Return (x, y) of the center of cell containing provided text 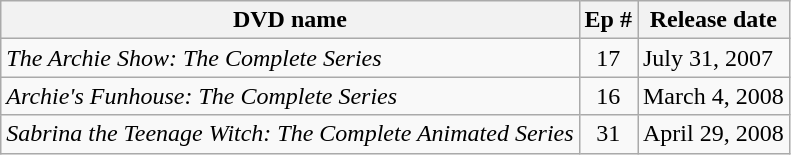
The Archie Show: The Complete Series (290, 58)
Ep # (608, 20)
Release date (714, 20)
31 (608, 134)
17 (608, 58)
March 4, 2008 (714, 96)
July 31, 2007 (714, 58)
April 29, 2008 (714, 134)
DVD name (290, 20)
Sabrina the Teenage Witch: The Complete Animated Series (290, 134)
16 (608, 96)
Archie's Funhouse: The Complete Series (290, 96)
